Return [X, Y] of the center of cell containing provided text 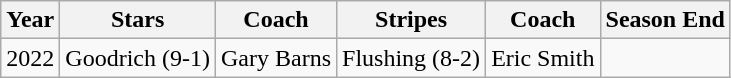
Stripes [412, 20]
Stars [138, 20]
Gary Barns [276, 58]
Flushing (8-2) [412, 58]
2022 [30, 58]
Eric Smith [543, 58]
Year [30, 20]
Goodrich (9-1) [138, 58]
Season End [665, 20]
